Detect which cell encompasses the target text, then output its (x, y) center coordinate. 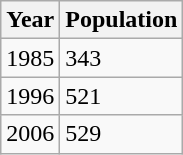
1985 (30, 58)
Population (122, 20)
2006 (30, 134)
Year (30, 20)
521 (122, 96)
1996 (30, 96)
343 (122, 58)
529 (122, 134)
